Capture the cell that displays the provided text and extract its [x, y] central coordinate. 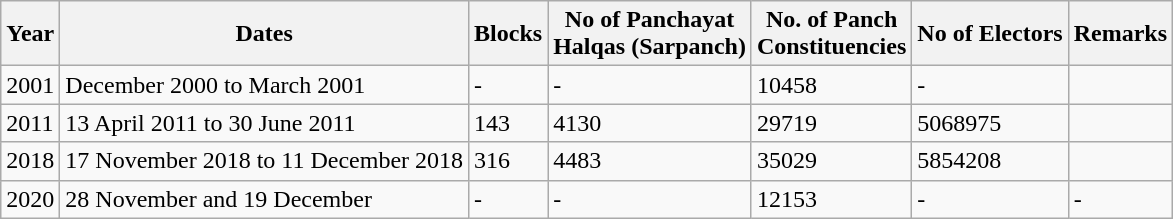
143 [508, 123]
29719 [831, 123]
35029 [831, 161]
2011 [30, 123]
Dates [264, 34]
No of PanchayatHalqas (Sarpanch) [650, 34]
Blocks [508, 34]
5068975 [990, 123]
12153 [831, 199]
December 2000 to March 2001 [264, 85]
4483 [650, 161]
No. of PanchConstituencies [831, 34]
Year [30, 34]
13 April 2011 to 30 June 2011 [264, 123]
316 [508, 161]
10458 [831, 85]
2001 [30, 85]
No of Electors [990, 34]
Remarks [1120, 34]
4130 [650, 123]
28 November and 19 December [264, 199]
17 November 2018 to 11 December 2018 [264, 161]
2018 [30, 161]
5854208 [990, 161]
2020 [30, 199]
